Pinpoint the cell where the given text exists, returning its (x, y) midpoint coordinate. 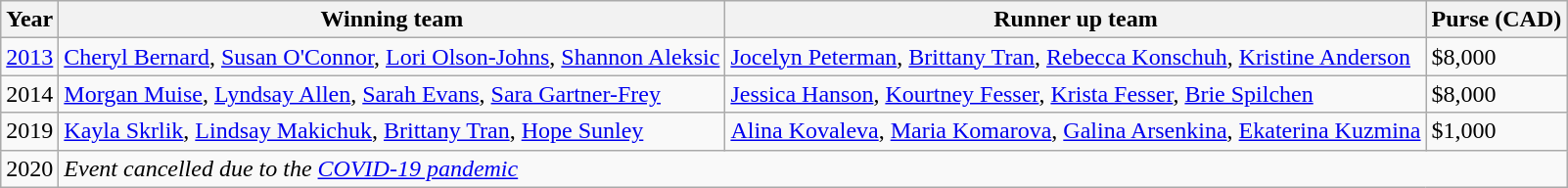
2020 (29, 168)
2013 (29, 57)
Jessica Hanson, Kourtney Fesser, Krista Fesser, Brie Spilchen (1076, 94)
Morgan Muise, Lyndsay Allen, Sarah Evans, Sara Gartner-Frey (392, 94)
2014 (29, 94)
Purse (CAD) (1497, 20)
2019 (29, 131)
Year (29, 20)
$1,000 (1497, 131)
Runner up team (1076, 20)
Event cancelled due to the COVID-19 pandemic (812, 168)
Kayla Skrlik, Lindsay Makichuk, Brittany Tran, Hope Sunley (392, 131)
Winning team (392, 20)
Alina Kovaleva, Maria Komarova, Galina Arsenkina, Ekaterina Kuzmina (1076, 131)
Cheryl Bernard, Susan O'Connor, Lori Olson-Johns, Shannon Aleksic (392, 57)
Jocelyn Peterman, Brittany Tran, Rebecca Konschuh, Kristine Anderson (1076, 57)
